Search for the cell housing the specified text and yield its (X, Y) center coordinate. 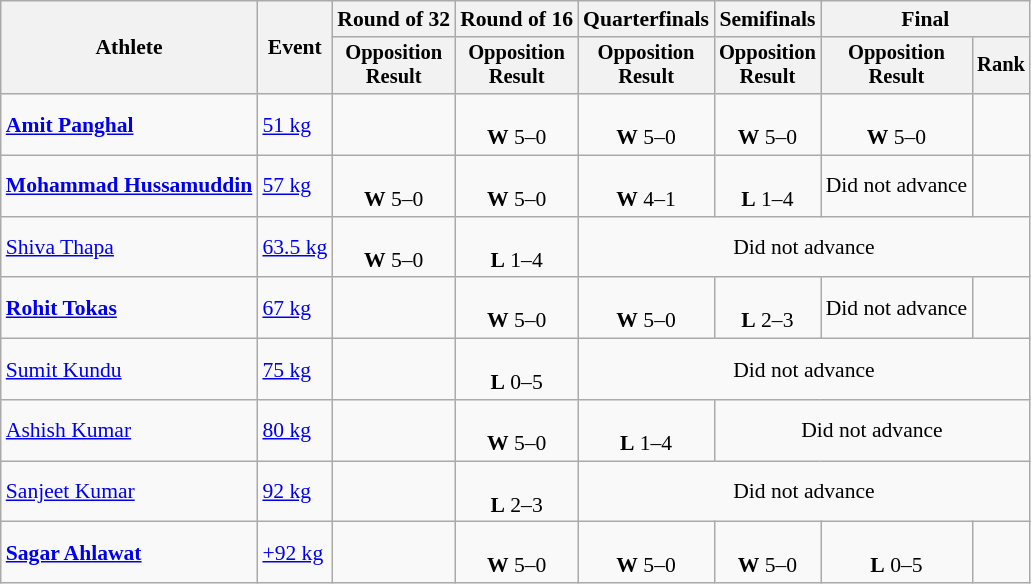
Quarterfinals (646, 19)
Rank (1001, 66)
Semifinals (768, 19)
Shiva Thapa (130, 248)
Mohammad Hussamuddin (130, 186)
51 kg (294, 124)
Amit Panghal (130, 124)
W 4–1 (646, 186)
Sagar Ahlawat (130, 552)
80 kg (294, 430)
Round of 16 (516, 19)
Round of 32 (394, 19)
Rohit Tokas (130, 308)
Event (294, 48)
63.5 kg (294, 248)
Ashish Kumar (130, 430)
Sanjeet Kumar (130, 492)
57 kg (294, 186)
Athlete (130, 48)
Final (926, 19)
Sumit Kundu (130, 370)
67 kg (294, 308)
75 kg (294, 370)
92 kg (294, 492)
+92 kg (294, 552)
